Extract the (x, y) coordinate from the center of the cell holding the provided text.  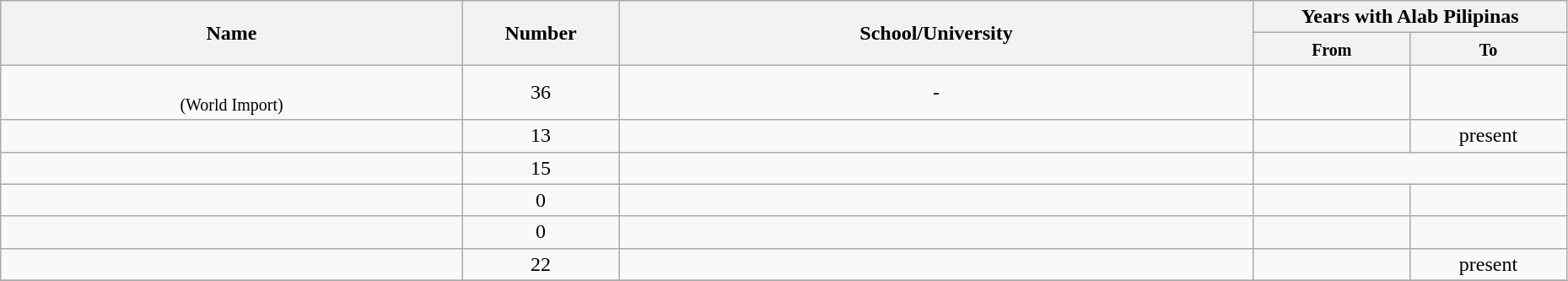
Years with Alab Pilipinas (1410, 17)
Name (232, 33)
13 (541, 136)
15 (541, 168)
To (1489, 49)
36 (541, 93)
- (936, 93)
(World Import) (232, 93)
22 (541, 264)
School/University (936, 33)
Number (541, 33)
From (1332, 49)
